From the cell containing the given text, extract its center point as [X, Y] coordinate. 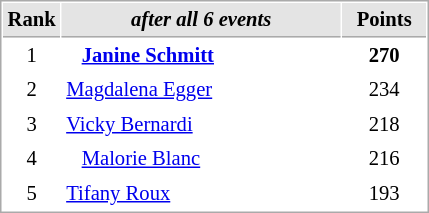
5 [32, 194]
Points [384, 20]
Tifany Roux [202, 194]
Vicky Bernardi [202, 124]
2 [32, 90]
Rank [32, 20]
270 [384, 56]
218 [384, 124]
Magdalena Egger [202, 90]
193 [384, 194]
1 [32, 56]
Janine Schmitt [202, 56]
216 [384, 158]
Malorie Blanc [202, 158]
4 [32, 158]
after all 6 events [202, 20]
3 [32, 124]
234 [384, 90]
